Pinpoint the cell where the given text exists, returning its (X, Y) midpoint coordinate. 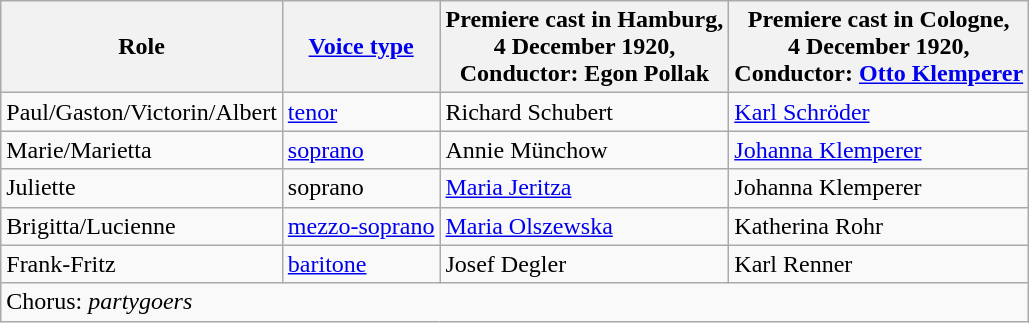
Marie/Marietta (142, 150)
Role (142, 47)
Paul/Gaston/Victorin/Albert (142, 112)
Maria Olszewska (584, 226)
baritone (361, 264)
Voice type (361, 47)
Karl Renner (879, 264)
Brigitta/Lucienne (142, 226)
Richard Schubert (584, 112)
Maria Jeritza (584, 188)
Karl Schröder (879, 112)
Josef Degler (584, 264)
mezzo-soprano (361, 226)
Chorus: partygoers (515, 302)
Frank-Fritz (142, 264)
Annie Münchow (584, 150)
Premiere cast in Cologne,4 December 1920,Conductor: Otto Klemperer (879, 47)
tenor (361, 112)
Katherina Rohr (879, 226)
Premiere cast in Hamburg,4 December 1920,Conductor: Egon Pollak (584, 47)
Juliette (142, 188)
